Provide the (x, y) coordinate of the cell's center where the given text is located.  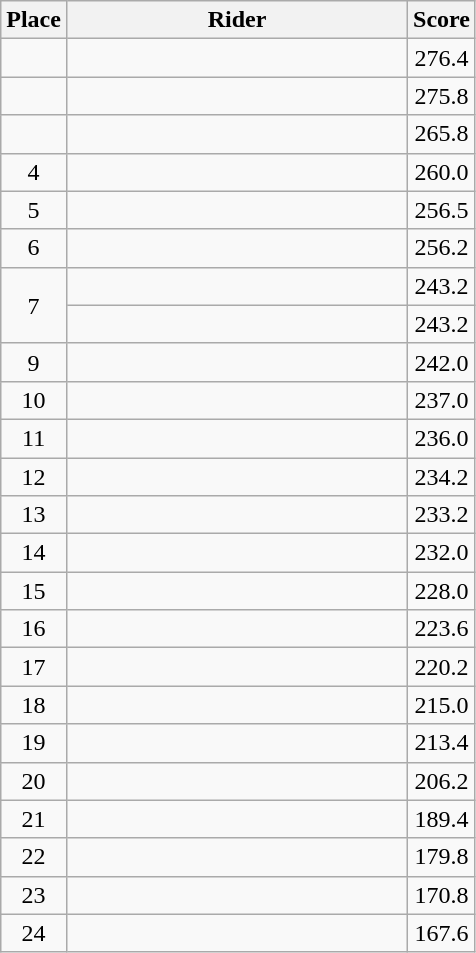
213.4 (442, 743)
228.0 (442, 591)
232.0 (442, 553)
Place (34, 20)
4 (34, 172)
265.8 (442, 134)
17 (34, 667)
276.4 (442, 58)
14 (34, 553)
9 (34, 362)
167.6 (442, 933)
233.2 (442, 515)
242.0 (442, 362)
12 (34, 477)
170.8 (442, 895)
10 (34, 400)
22 (34, 857)
13 (34, 515)
236.0 (442, 438)
Rider (236, 20)
21 (34, 819)
179.8 (442, 857)
15 (34, 591)
18 (34, 705)
223.6 (442, 629)
7 (34, 305)
24 (34, 933)
234.2 (442, 477)
16 (34, 629)
20 (34, 781)
256.2 (442, 248)
11 (34, 438)
275.8 (442, 96)
260.0 (442, 172)
220.2 (442, 667)
5 (34, 210)
23 (34, 895)
237.0 (442, 400)
19 (34, 743)
215.0 (442, 705)
189.4 (442, 819)
206.2 (442, 781)
256.5 (442, 210)
Score (442, 20)
6 (34, 248)
